Output the (x, y) coordinate of the center of the cell containing the given text.  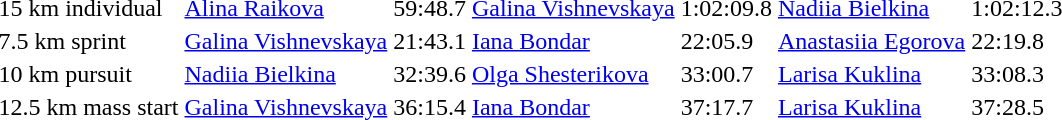
Anastasiia Egorova (871, 41)
Galina Vishnevskaya (286, 41)
Larisa Kuklina (871, 74)
Iana Bondar (573, 41)
Nadiia Bielkina (286, 74)
22:05.9 (726, 41)
33:00.7 (726, 74)
Olga Shesterikova (573, 74)
21:43.1 (430, 41)
32:39.6 (430, 74)
